Return (x, y) of the center of cell containing provided text 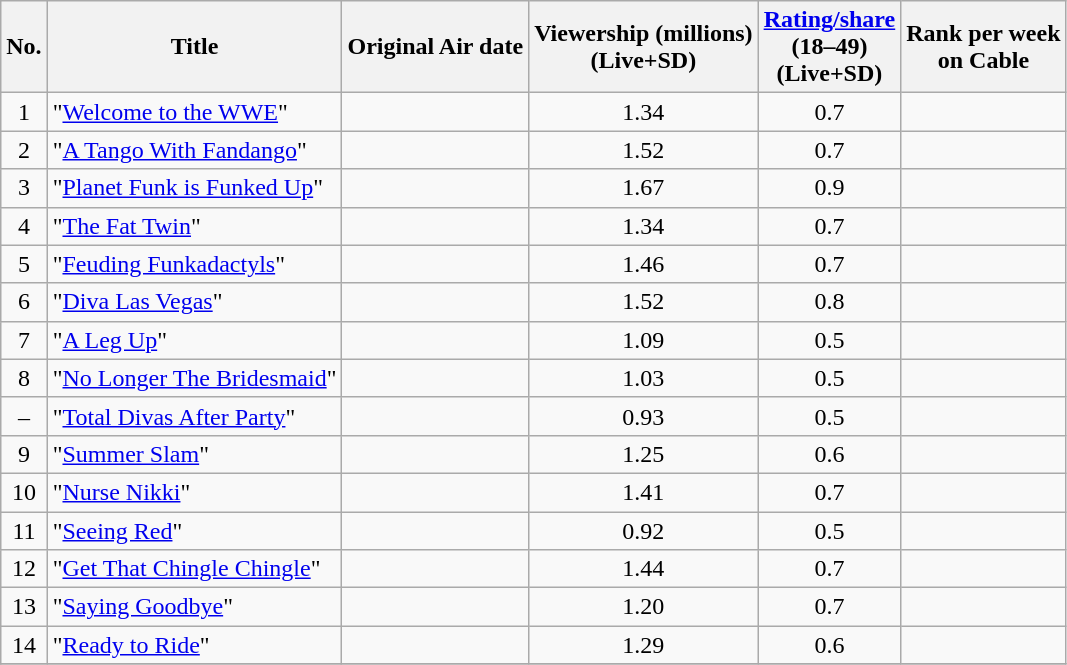
"Saying Goodbye" (194, 607)
8 (24, 378)
12 (24, 569)
"A Tango With Fandango" (194, 150)
Title (194, 47)
Viewership (millions)(Live+SD) (644, 47)
10 (24, 492)
1.25 (644, 454)
0.93 (644, 416)
"Total Divas After Party" (194, 416)
5 (24, 264)
0.92 (644, 531)
"Feuding Funkadactyls" (194, 264)
0.8 (830, 302)
Rating/share(18–49)(Live+SD) (830, 47)
11 (24, 531)
6 (24, 302)
1.67 (644, 188)
1.46 (644, 264)
1.29 (644, 645)
"Welcome to the WWE" (194, 112)
9 (24, 454)
1.44 (644, 569)
No. (24, 47)
"Planet Funk is Funked Up" (194, 188)
1.20 (644, 607)
"Diva Las Vegas" (194, 302)
0.9 (830, 188)
"Seeing Red" (194, 531)
13 (24, 607)
"Get That Chingle Chingle" (194, 569)
4 (24, 226)
"The Fat Twin" (194, 226)
"Nurse Nikki" (194, 492)
7 (24, 340)
Rank per weekon Cable (984, 47)
1.09 (644, 340)
1.41 (644, 492)
"A Leg Up" (194, 340)
1.03 (644, 378)
14 (24, 645)
"Ready to Ride" (194, 645)
1 (24, 112)
2 (24, 150)
3 (24, 188)
– (24, 416)
Original Air date (436, 47)
"No Longer The Bridesmaid" (194, 378)
"Summer Slam" (194, 454)
